Provide the (x, y) coordinate of the cell's center where the given text is located.  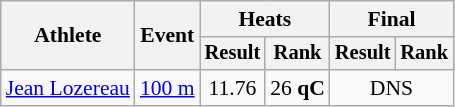
Athlete (68, 36)
Jean Lozereau (68, 88)
Heats (265, 19)
DNS (392, 88)
11.76 (233, 88)
Event (168, 36)
Final (392, 19)
100 m (168, 88)
26 qC (298, 88)
